Detect which cell encompasses the target text, then output its (X, Y) center coordinate. 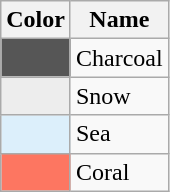
Snow (119, 96)
Color (36, 20)
Name (119, 20)
Coral (119, 172)
Sea (119, 134)
Charcoal (119, 58)
